Return the [X, Y] coordinate for the center point of the cell that contains the specified text.  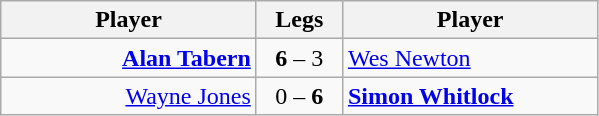
0 – 6 [299, 96]
Legs [299, 20]
6 – 3 [299, 58]
Alan Tabern [129, 58]
Simon Whitlock [470, 96]
Wayne Jones [129, 96]
Wes Newton [470, 58]
